For the text-containing cell, return its midpoint in (X, Y) coordinate format. 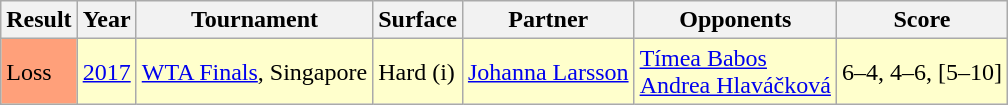
Tournament (254, 20)
WTA Finals, Singapore (254, 72)
Year (106, 20)
6–4, 4–6, [5–10] (922, 72)
Hard (i) (418, 72)
Surface (418, 20)
Loss (39, 72)
Partner (548, 20)
2017 (106, 72)
Tímea Babos Andrea Hlaváčková (735, 72)
Opponents (735, 20)
Score (922, 20)
Johanna Larsson (548, 72)
Result (39, 20)
